Locate the cell with the specified text and output its [X, Y] center coordinate. 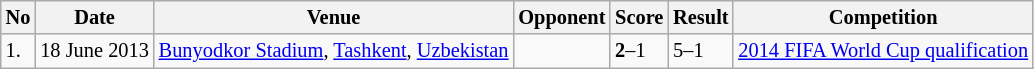
Score [639, 17]
1. [18, 51]
Competition [883, 17]
5–1 [700, 51]
Result [700, 17]
Bunyodkor Stadium, Tashkent, Uzbekistan [334, 51]
Opponent [562, 17]
2–1 [639, 51]
18 June 2013 [94, 51]
Venue [334, 17]
2014 FIFA World Cup qualification [883, 51]
No [18, 17]
Date [94, 17]
